Identify which cell holds the provided text, then report its (x, y) central coordinate. 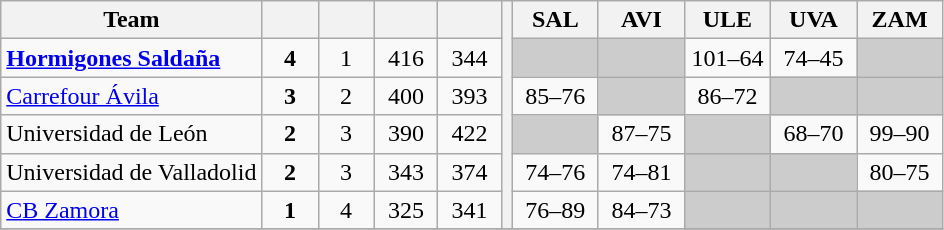
Universidad de León (132, 134)
422 (470, 134)
416 (406, 58)
390 (406, 134)
344 (470, 58)
325 (406, 210)
341 (470, 210)
74–81 (641, 172)
343 (406, 172)
85–76 (555, 96)
86–72 (727, 96)
68–70 (813, 134)
Team (132, 20)
80–75 (900, 172)
74–76 (555, 172)
87–75 (641, 134)
CB Zamora (132, 210)
ULE (727, 20)
393 (470, 96)
99–90 (900, 134)
Universidad de Valladolid (132, 172)
ZAM (900, 20)
Hormigones Saldaña (132, 58)
Carrefour Ávila (132, 96)
84–73 (641, 210)
AVI (641, 20)
101–64 (727, 58)
76–89 (555, 210)
400 (406, 96)
UVA (813, 20)
74–45 (813, 58)
374 (470, 172)
SAL (555, 20)
